Return the [x, y] coordinate for the center point of the cell that contains the specified text.  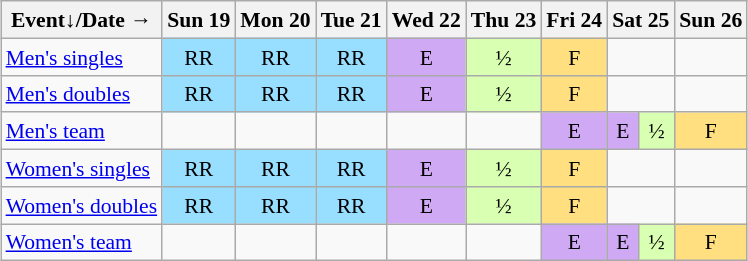
Tue 21 [352, 20]
Men's singles [82, 56]
Women's singles [82, 168]
Sat 25 [640, 20]
Men's doubles [82, 94]
Men's team [82, 130]
Mon 20 [275, 20]
Women's doubles [82, 204]
Fri 24 [574, 20]
Event↓/Date → [82, 20]
Sun 26 [710, 20]
Wed 22 [426, 20]
Sun 19 [198, 20]
Thu 23 [504, 20]
Women's team [82, 242]
